Detect which cell encompasses the target text, then output its (x, y) center coordinate. 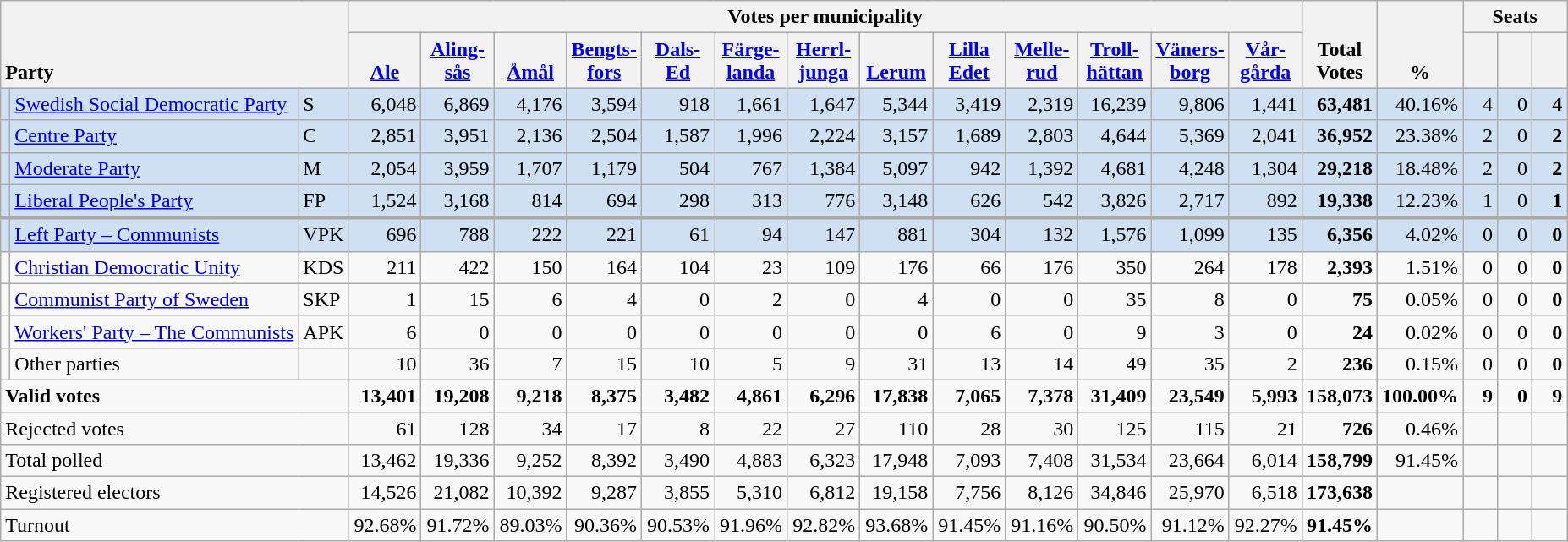
0.02% (1419, 331)
17 (604, 429)
4,176 (530, 104)
90.36% (604, 525)
23,549 (1190, 396)
Bengts- fors (604, 61)
3,168 (458, 201)
222 (530, 235)
13,401 (385, 396)
942 (969, 168)
6,323 (824, 461)
5 (751, 364)
Färge- landa (751, 61)
2,504 (604, 136)
173,638 (1340, 493)
Party (174, 44)
19,208 (458, 396)
1,392 (1042, 168)
Votes per municipality (825, 17)
Herrl- junga (824, 61)
Dals- Ed (677, 61)
304 (969, 235)
66 (969, 267)
1,647 (824, 104)
1,996 (751, 136)
9,252 (530, 461)
6,296 (824, 396)
2,717 (1190, 201)
6,812 (824, 493)
3,157 (896, 136)
91.16% (1042, 525)
350 (1115, 267)
17,948 (896, 461)
25,970 (1190, 493)
178 (1265, 267)
5,993 (1265, 396)
Seats (1516, 17)
M (323, 168)
221 (604, 235)
8,375 (604, 396)
2,136 (530, 136)
93.68% (896, 525)
3,148 (896, 201)
115 (1190, 429)
814 (530, 201)
14 (1042, 364)
1,576 (1115, 235)
14,526 (385, 493)
1.51% (1419, 267)
4,883 (751, 461)
90.53% (677, 525)
34,846 (1115, 493)
2,224 (824, 136)
92.82% (824, 525)
12.23% (1419, 201)
90.50% (1115, 525)
211 (385, 267)
4,681 (1115, 168)
Centre Party (154, 136)
49 (1115, 364)
Ale (385, 61)
8,126 (1042, 493)
3 (1190, 331)
17,838 (896, 396)
Lilla Edet (969, 61)
6,869 (458, 104)
Lerum (896, 61)
36 (458, 364)
1,099 (1190, 235)
1,304 (1265, 168)
91.96% (751, 525)
4,861 (751, 396)
34 (530, 429)
4.02% (1419, 235)
23,664 (1190, 461)
1,524 (385, 201)
3,826 (1115, 201)
147 (824, 235)
542 (1042, 201)
Registered electors (174, 493)
31 (896, 364)
89.03% (530, 525)
128 (458, 429)
Left Party – Communists (154, 235)
125 (1115, 429)
2,041 (1265, 136)
881 (896, 235)
94 (751, 235)
9,806 (1190, 104)
7,065 (969, 396)
Christian Democratic Unity (154, 267)
104 (677, 267)
3,959 (458, 168)
18.48% (1419, 168)
236 (1340, 364)
19,336 (458, 461)
3,951 (458, 136)
% (1419, 44)
9,218 (530, 396)
164 (604, 267)
504 (677, 168)
5,369 (1190, 136)
0.15% (1419, 364)
158,799 (1340, 461)
892 (1265, 201)
21 (1265, 429)
9,287 (604, 493)
SKP (323, 299)
30 (1042, 429)
1,707 (530, 168)
40.16% (1419, 104)
27 (824, 429)
3,419 (969, 104)
C (323, 136)
S (323, 104)
776 (824, 201)
16,239 (1115, 104)
Väners- borg (1190, 61)
694 (604, 201)
6,014 (1265, 461)
29,218 (1340, 168)
1,689 (969, 136)
7,093 (969, 461)
19,158 (896, 493)
Total polled (174, 461)
13 (969, 364)
0.46% (1419, 429)
Swedish Social Democratic Party (154, 104)
7 (530, 364)
7,408 (1042, 461)
100.00% (1419, 396)
Liberal People's Party (154, 201)
92.27% (1265, 525)
21,082 (458, 493)
10,392 (530, 493)
Total Votes (1340, 44)
24 (1340, 331)
6,356 (1340, 235)
Communist Party of Sweden (154, 299)
22 (751, 429)
3,490 (677, 461)
Moderate Party (154, 168)
Åmål (530, 61)
918 (677, 104)
7,378 (1042, 396)
92.68% (385, 525)
4,644 (1115, 136)
Melle- rud (1042, 61)
13,462 (385, 461)
91.12% (1190, 525)
KDS (323, 267)
FP (323, 201)
726 (1340, 429)
Rejected votes (174, 429)
626 (969, 201)
Other parties (154, 364)
110 (896, 429)
2,803 (1042, 136)
4,248 (1190, 168)
VPK (323, 235)
2,851 (385, 136)
23 (751, 267)
150 (530, 267)
1,587 (677, 136)
36,952 (1340, 136)
63,481 (1340, 104)
Valid votes (174, 396)
788 (458, 235)
109 (824, 267)
7,756 (969, 493)
264 (1190, 267)
Troll- hättan (1115, 61)
6,518 (1265, 493)
3,855 (677, 493)
2,393 (1340, 267)
91.72% (458, 525)
6,048 (385, 104)
5,097 (896, 168)
2,319 (1042, 104)
1,661 (751, 104)
313 (751, 201)
Workers' Party – The Communists (154, 331)
Vår- gårda (1265, 61)
0.05% (1419, 299)
2,054 (385, 168)
19,338 (1340, 201)
298 (677, 201)
8,392 (604, 461)
75 (1340, 299)
5,344 (896, 104)
31,534 (1115, 461)
APK (323, 331)
422 (458, 267)
1,179 (604, 168)
3,594 (604, 104)
1,441 (1265, 104)
31,409 (1115, 396)
767 (751, 168)
1,384 (824, 168)
3,482 (677, 396)
Aling- sås (458, 61)
5,310 (751, 493)
696 (385, 235)
Turnout (174, 525)
135 (1265, 235)
28 (969, 429)
158,073 (1340, 396)
132 (1042, 235)
23.38% (1419, 136)
